Extract the [X, Y] coordinate from the center of the cell holding the provided text.  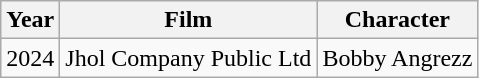
Character [398, 20]
Bobby Angrezz [398, 58]
Year [30, 20]
Film [188, 20]
Jhol Company Public Ltd [188, 58]
2024 [30, 58]
